Output the (x, y) coordinate of the center of the cell containing the given text.  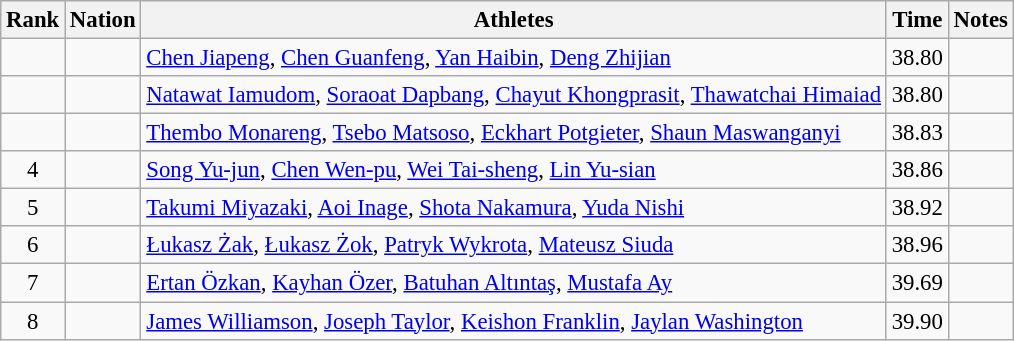
Notes (980, 20)
4 (33, 170)
39.90 (917, 321)
38.96 (917, 245)
38.86 (917, 170)
Rank (33, 20)
Ertan Özkan, Kayhan Özer, Batuhan Altıntaş, Mustafa Ay (514, 283)
Thembo Monareng, Tsebo Matsoso, Eckhart Potgieter, Shaun Maswanganyi (514, 133)
Takumi Miyazaki, Aoi Inage, Shota Nakamura, Yuda Nishi (514, 208)
38.92 (917, 208)
6 (33, 245)
Łukasz Żak, Łukasz Żok, Patryk Wykrota, Mateusz Siuda (514, 245)
38.83 (917, 133)
Nation (103, 20)
Chen Jiapeng, Chen Guanfeng, Yan Haibin, Deng Zhijian (514, 58)
Natawat Iamudom, Soraoat Dapbang, Chayut Khongprasit, Thawatchai Himaiad (514, 95)
Song Yu-jun, Chen Wen-pu, Wei Tai-sheng, Lin Yu-sian (514, 170)
Time (917, 20)
8 (33, 321)
Athletes (514, 20)
5 (33, 208)
7 (33, 283)
James Williamson, Joseph Taylor, Keishon Franklin, Jaylan Washington (514, 321)
39.69 (917, 283)
